Output the [X, Y] coordinate of the center of the cell containing the given text.  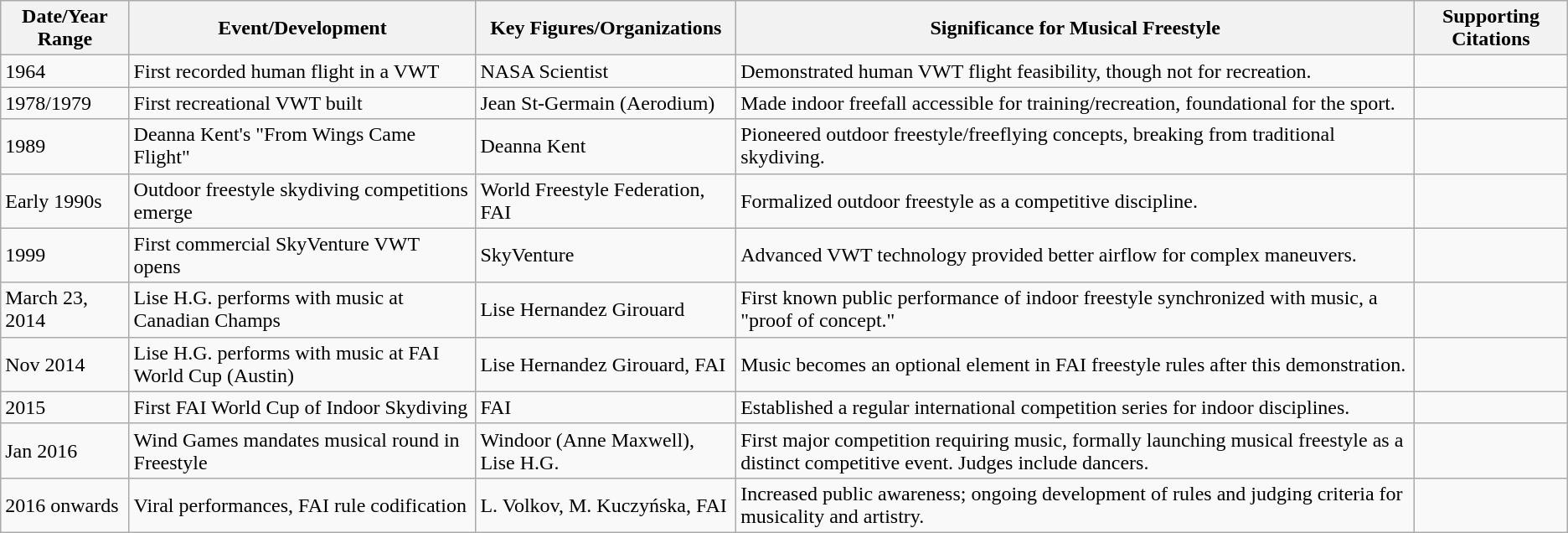
World Freestyle Federation, FAI [606, 201]
Made indoor freefall accessible for training/recreation, foundational for the sport. [1075, 103]
First recorded human flight in a VWT [302, 71]
Early 1990s [65, 201]
Established a regular international competition series for indoor disciplines. [1075, 407]
Pioneered outdoor freestyle/freeflying concepts, breaking from traditional skydiving. [1075, 146]
Wind Games mandates musical round in Freestyle [302, 451]
March 23, 2014 [65, 310]
Nov 2014 [65, 364]
FAI [606, 407]
2016 onwards [65, 505]
Windoor (Anne Maxwell), Lise H.G. [606, 451]
1989 [65, 146]
Music becomes an optional element in FAI freestyle rules after this demonstration. [1075, 364]
Increased public awareness; ongoing development of rules and judging criteria for musicality and artistry. [1075, 505]
Deanna Kent [606, 146]
1978/1979 [65, 103]
Lise H.G. performs with music at Canadian Champs [302, 310]
SkyVenture [606, 255]
First FAI World Cup of Indoor Skydiving [302, 407]
Advanced VWT technology provided better airflow for complex maneuvers. [1075, 255]
NASA Scientist [606, 71]
1964 [65, 71]
Outdoor freestyle skydiving competitions emerge [302, 201]
Lise Hernandez Girouard [606, 310]
First commercial SkyVenture VWT opens [302, 255]
Viral performances, FAI rule codification [302, 505]
First known public performance of indoor freestyle synchronized with music, a "proof of concept." [1075, 310]
Demonstrated human VWT flight feasibility, though not for recreation. [1075, 71]
First major competition requiring music, formally launching musical freestyle as a distinct competitive event. Judges include dancers. [1075, 451]
Jean St-Germain (Aerodium) [606, 103]
Key Figures/Organizations [606, 28]
1999 [65, 255]
L. Volkov, M. Kuczyńska, FAI [606, 505]
Lise H.G. performs with music at FAI World Cup (Austin) [302, 364]
Supporting Citations [1491, 28]
Jan 2016 [65, 451]
Lise Hernandez Girouard, FAI [606, 364]
Event/Development [302, 28]
Date/Year Range [65, 28]
First recreational VWT built [302, 103]
2015 [65, 407]
Deanna Kent's "From Wings Came Flight" [302, 146]
Formalized outdoor freestyle as a competitive discipline. [1075, 201]
Significance for Musical Freestyle [1075, 28]
